Find where the given text appears and provide that cell's center as (x, y) coordinate. 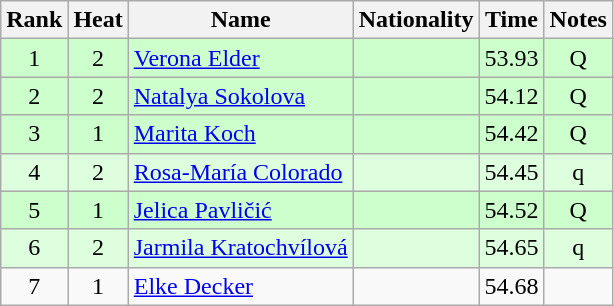
54.12 (512, 96)
54.65 (512, 248)
Heat (98, 20)
Marita Koch (240, 134)
6 (34, 248)
54.45 (512, 172)
54.52 (512, 210)
Rosa-María Colorado (240, 172)
7 (34, 286)
Notes (578, 20)
4 (34, 172)
Name (240, 20)
54.68 (512, 286)
Rank (34, 20)
Jarmila Kratochvílová (240, 248)
Natalya Sokolova (240, 96)
3 (34, 134)
5 (34, 210)
54.42 (512, 134)
Verona Elder (240, 58)
53.93 (512, 58)
Elke Decker (240, 286)
Time (512, 20)
Jelica Pavličić (240, 210)
Nationality (416, 20)
